Determine the [X, Y] coordinate at the center of the cell enclosing the given text.  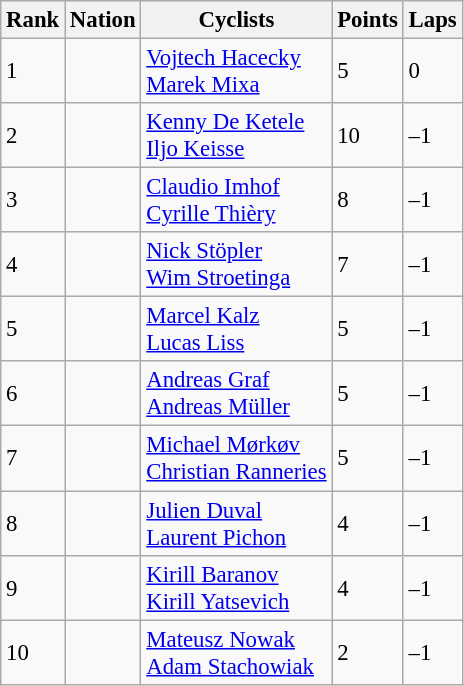
Julien DuvalLaurent Pichon [236, 524]
Michael MørkøvChristian Ranneries [236, 458]
Points [368, 20]
Mateusz NowakAdam Stachowiak [236, 652]
Claudio ImhofCyrille Thièry [236, 200]
3 [33, 200]
Kirill BaranovKirill Yatsevich [236, 588]
Laps [432, 20]
Andreas GrafAndreas Müller [236, 394]
Nick StöplerWim Stroetinga [236, 264]
Cyclists [236, 20]
6 [33, 394]
Marcel KalzLucas Liss [236, 330]
Rank [33, 20]
1 [33, 72]
9 [33, 588]
Vojtech HaceckyMarek Mixa [236, 72]
0 [432, 72]
Kenny De KeteleIljo Keisse [236, 136]
Nation [103, 20]
